Extract the [x, y] coordinate from the center of the cell holding the provided text.  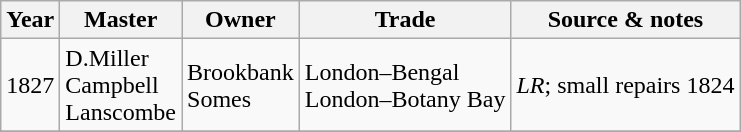
Master [121, 20]
London–BengalLondon–Botany Bay [405, 85]
D.MillerCampbellLanscombe [121, 85]
1827 [30, 85]
BrookbankSomes [241, 85]
Source & notes [626, 20]
Year [30, 20]
Owner [241, 20]
Trade [405, 20]
LR; small repairs 1824 [626, 85]
